Locate the cell with the specified text and output its [X, Y] center coordinate. 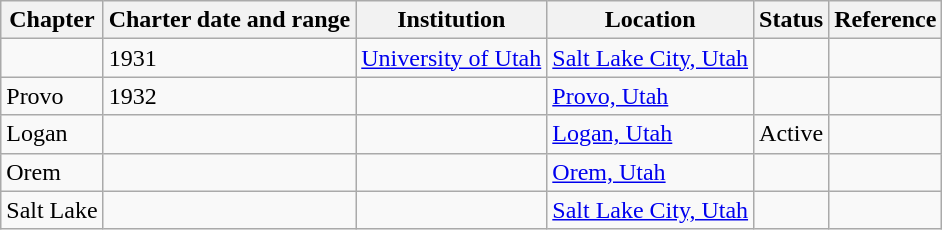
University of Utah [452, 58]
Salt Lake [52, 210]
Provo, Utah [650, 96]
Orem, Utah [650, 172]
Logan, Utah [650, 134]
Chapter [52, 20]
Location [650, 20]
1932 [230, 96]
Orem [52, 172]
Provo [52, 96]
Institution [452, 20]
1931 [230, 58]
Charter date and range [230, 20]
Status [792, 20]
Logan [52, 134]
Reference [886, 20]
Active [792, 134]
